Extract the [x, y] coordinate from the center of the cell holding the provided text.  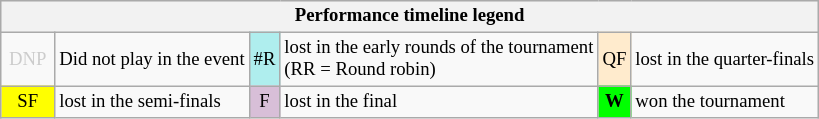
F [264, 102]
W [614, 102]
won the tournament [725, 102]
lost in the early rounds of the tournament(RR = Round robin) [439, 60]
lost in the final [439, 102]
QF [614, 60]
SF [28, 102]
Performance timeline legend [410, 16]
lost in the quarter-finals [725, 60]
Did not play in the event [152, 60]
#R [264, 60]
lost in the semi-finals [152, 102]
DNP [28, 60]
